Return [X, Y] of the center of cell containing provided text 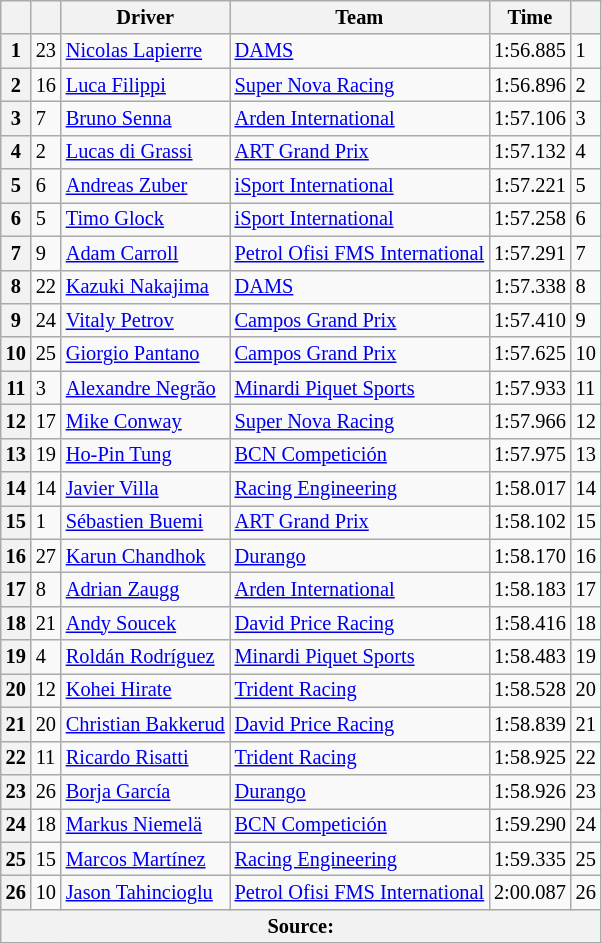
2:00.087 [530, 892]
Adrian Zaugg [146, 589]
1:58.102 [530, 522]
Alexandre Negrão [146, 388]
Andy Soucek [146, 623]
1:57.966 [530, 421]
1:56.885 [530, 51]
Bruno Senna [146, 118]
1:57.258 [530, 219]
Time [530, 17]
Mike Conway [146, 421]
Andreas Zuber [146, 186]
Ho-Pin Tung [146, 455]
1:59.290 [530, 825]
1:58.925 [530, 758]
Jason Tahincioglu [146, 892]
Ricardo Risatti [146, 758]
Nicolas Lapierre [146, 51]
Karun Chandhok [146, 556]
Luca Filippi [146, 85]
Sébastien Buemi [146, 522]
1:58.170 [530, 556]
Team [360, 17]
1:59.335 [530, 859]
1:57.975 [530, 455]
Markus Niemelä [146, 825]
1:57.338 [530, 287]
1:58.528 [530, 690]
1:57.410 [530, 320]
1:58.839 [530, 724]
Adam Carroll [146, 253]
Driver [146, 17]
1:58.183 [530, 589]
1:56.896 [530, 85]
1:57.291 [530, 253]
1:58.483 [530, 657]
Kohei Hirate [146, 690]
Javier Villa [146, 489]
1:58.926 [530, 791]
Christian Bakkerud [146, 724]
1:57.132 [530, 152]
1:58.017 [530, 489]
1:57.933 [530, 388]
Borja García [146, 791]
Lucas di Grassi [146, 152]
Giorgio Pantano [146, 354]
Source: [301, 926]
1:58.416 [530, 623]
1:57.221 [530, 186]
Roldán Rodríguez [146, 657]
Timo Glock [146, 219]
Kazuki Nakajima [146, 287]
27 [46, 556]
1:57.106 [530, 118]
Vitaly Petrov [146, 320]
1:57.625 [530, 354]
Marcos Martínez [146, 859]
